From the cell containing the given text, extract its center point as (X, Y) coordinate. 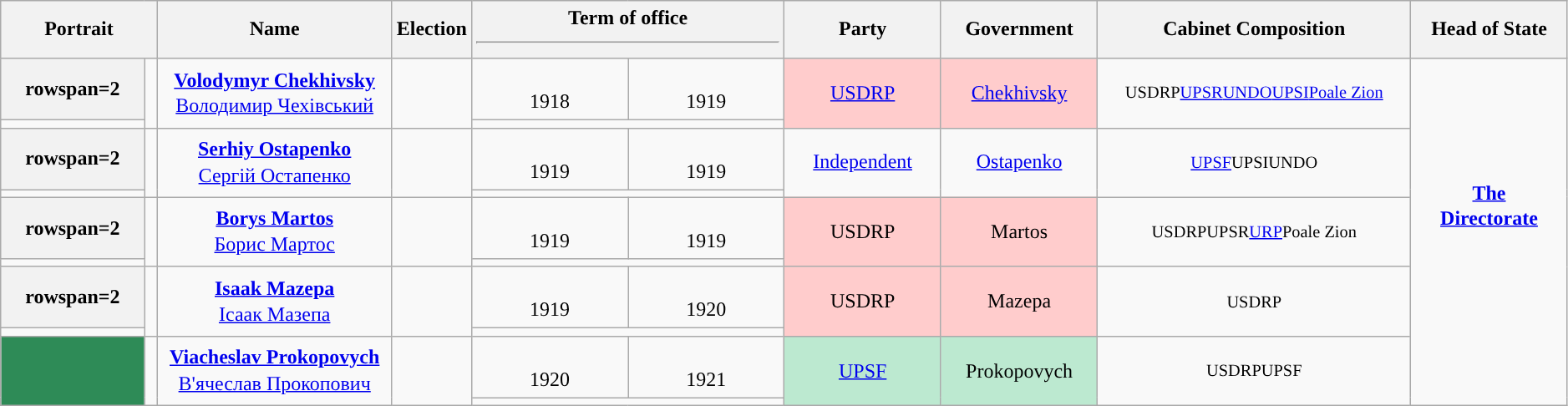
Viacheslav ProkopovychВ'ячеслав Прокопович (274, 371)
Government (1019, 30)
Portrait (79, 30)
Borys MartosБорис Мартос (274, 232)
Chekhivsky (1019, 94)
Martos (1019, 232)
Head of State (1489, 30)
Cabinet Composition (1255, 30)
Election (431, 30)
Independent (862, 162)
Mazepa (1019, 301)
1918 (550, 89)
Ostapenko (1019, 162)
Name (274, 30)
Isaak MazepaІсаак Мазепа (274, 301)
Volodymyr ChekhivskyВолодимир Чехівський (274, 94)
Party (862, 30)
Prokopovych (1019, 371)
Serhiy OstapenkoСергій Остапенко (274, 162)
USDRPUPSRUNDOUPSIPoale Zion (1255, 94)
USDRPUPSRURPPoale Zion (1255, 232)
UPSF (862, 371)
TheDirectorate (1489, 232)
USDRPUPSF (1255, 371)
Term of office (628, 30)
1921 (707, 366)
UPSFUPSIUNDO (1255, 162)
